Detect which cell encompasses the target text, then output its [X, Y] center coordinate. 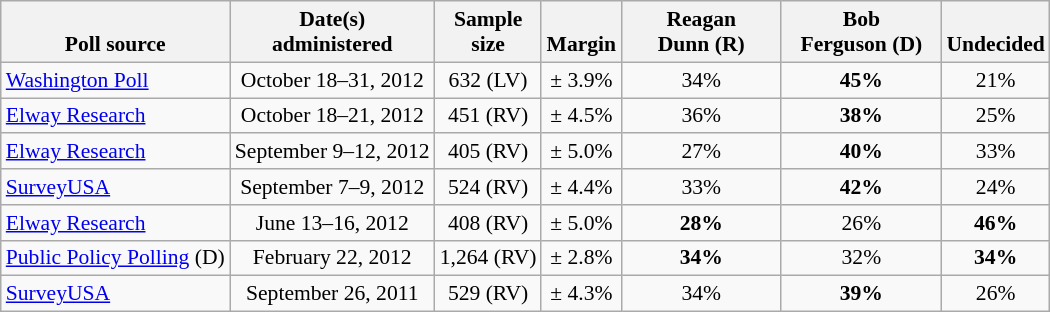
September 9–12, 2012 [332, 152]
Public Policy Polling (D) [116, 258]
529 (RV) [488, 294]
September 26, 2011 [332, 294]
Washington Poll [116, 80]
21% [995, 80]
24% [995, 187]
October 18–21, 2012 [332, 116]
36% [701, 116]
42% [861, 187]
± 3.9% [581, 80]
405 (RV) [488, 152]
± 4.4% [581, 187]
ReaganDunn (R) [701, 32]
40% [861, 152]
September 7–9, 2012 [332, 187]
Margin [581, 32]
June 13–16, 2012 [332, 223]
October 18–31, 2012 [332, 80]
451 (RV) [488, 116]
32% [861, 258]
38% [861, 116]
27% [701, 152]
45% [861, 80]
± 4.3% [581, 294]
1,264 (RV) [488, 258]
25% [995, 116]
46% [995, 223]
± 4.5% [581, 116]
632 (LV) [488, 80]
BobFerguson (D) [861, 32]
Date(s)administered [332, 32]
524 (RV) [488, 187]
Undecided [995, 32]
Poll source [116, 32]
39% [861, 294]
± 2.8% [581, 258]
February 22, 2012 [332, 258]
28% [701, 223]
408 (RV) [488, 223]
Samplesize [488, 32]
